Extract the [X, Y] coordinate from the center of the cell holding the provided text.  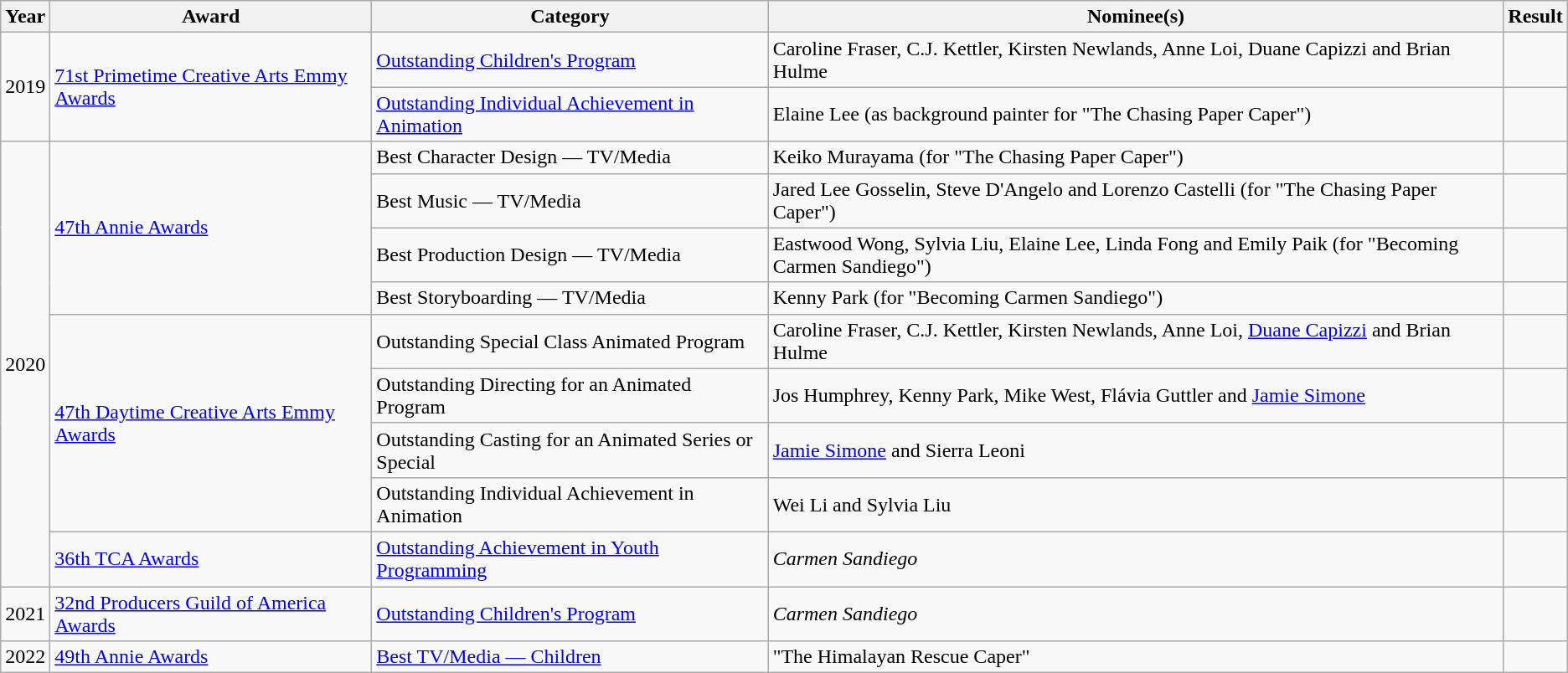
Best Production Design — TV/Media [570, 254]
2020 [25, 364]
47th Annie Awards [211, 228]
Award [211, 17]
Category [570, 17]
Kenny Park (for "Becoming Carmen Sandiego") [1136, 298]
Jos Humphrey, Kenny Park, Mike West, Flávia Guttler and Jamie Simone [1136, 395]
Outstanding Achievement in Youth Programming [570, 559]
Eastwood Wong, Sylvia Liu, Elaine Lee, Linda Fong and Emily Paik (for "Becoming Carmen Sandiego") [1136, 254]
Wei Li and Sylvia Liu [1136, 504]
2021 [25, 613]
2019 [25, 87]
36th TCA Awards [211, 559]
Jared Lee Gosselin, Steve D'Angelo and Lorenzo Castelli (for "The Chasing Paper Caper") [1136, 201]
71st Primetime Creative Arts Emmy Awards [211, 87]
Keiko Murayama (for "The Chasing Paper Caper") [1136, 157]
49th Annie Awards [211, 657]
"The Himalayan Rescue Caper" [1136, 657]
Jamie Simone and Sierra Leoni [1136, 450]
Outstanding Casting for an Animated Series or Special [570, 450]
Nominee(s) [1136, 17]
Best Storyboarding — TV/Media [570, 298]
Outstanding Special Class Animated Program [570, 342]
Year [25, 17]
Best Character Design — TV/Media [570, 157]
32nd Producers Guild of America Awards [211, 613]
Best TV/Media — Children [570, 657]
Best Music — TV/Media [570, 201]
Outstanding Directing for an Animated Program [570, 395]
2022 [25, 657]
Result [1535, 17]
47th Daytime Creative Arts Emmy Awards [211, 423]
Elaine Lee (as background painter for "The Chasing Paper Caper") [1136, 114]
